Return the (X, Y) coordinate for the center point of the cell that contains the specified text.  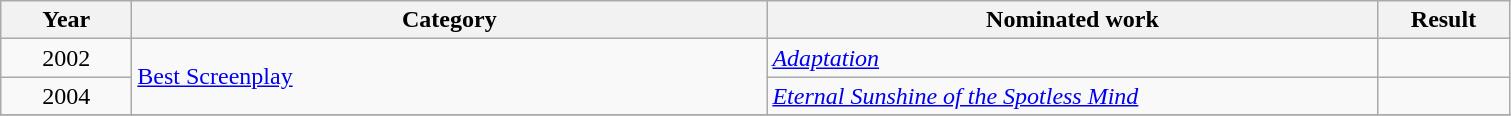
2004 (66, 96)
Adaptation (1072, 58)
Result (1444, 20)
Year (66, 20)
Nominated work (1072, 20)
2002 (66, 58)
Eternal Sunshine of the Spotless Mind (1072, 96)
Best Screenplay (450, 77)
Category (450, 20)
